Scan for the cell matching the given text and deliver its [x, y] coordinate at center. 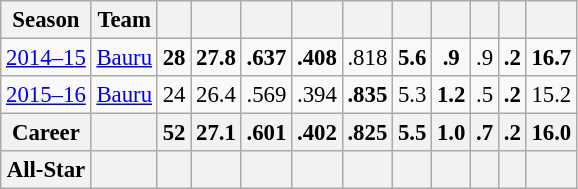
52 [174, 133]
2015–16 [46, 95]
1.2 [452, 95]
27.8 [216, 58]
2014–15 [46, 58]
.818 [367, 58]
.637 [266, 58]
16.0 [551, 133]
.569 [266, 95]
5.6 [412, 58]
.402 [317, 133]
28 [174, 58]
.5 [485, 95]
Team [124, 20]
.408 [317, 58]
.7 [485, 133]
.835 [367, 95]
Career [46, 133]
26.4 [216, 95]
All-Star [46, 170]
16.7 [551, 58]
Season [46, 20]
5.5 [412, 133]
.825 [367, 133]
.601 [266, 133]
27.1 [216, 133]
24 [174, 95]
15.2 [551, 95]
5.3 [412, 95]
1.0 [452, 133]
.394 [317, 95]
